Extract the (x, y) coordinate from the center of the cell holding the provided text.  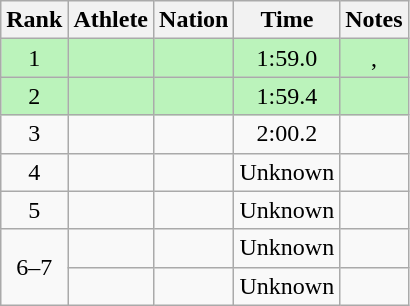
Notes (374, 20)
1 (34, 58)
1:59.4 (287, 96)
4 (34, 172)
Rank (34, 20)
3 (34, 134)
, (374, 58)
5 (34, 210)
6–7 (34, 267)
2 (34, 96)
2:00.2 (287, 134)
Athlete (111, 20)
Time (287, 20)
1:59.0 (287, 58)
Nation (194, 20)
